Output the [x, y] coordinate of the center of the cell containing the given text.  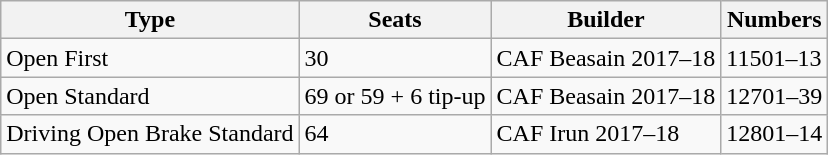
69 or 59 + 6 tip-up [395, 96]
Seats [395, 20]
Type [150, 20]
CAF Irun 2017–18 [606, 134]
64 [395, 134]
Builder [606, 20]
11501–13 [774, 58]
Driving Open Brake Standard [150, 134]
12701–39 [774, 96]
Open First [150, 58]
30 [395, 58]
12801–14 [774, 134]
Numbers [774, 20]
Open Standard [150, 96]
